Capture the cell that displays the provided text and extract its (x, y) central coordinate. 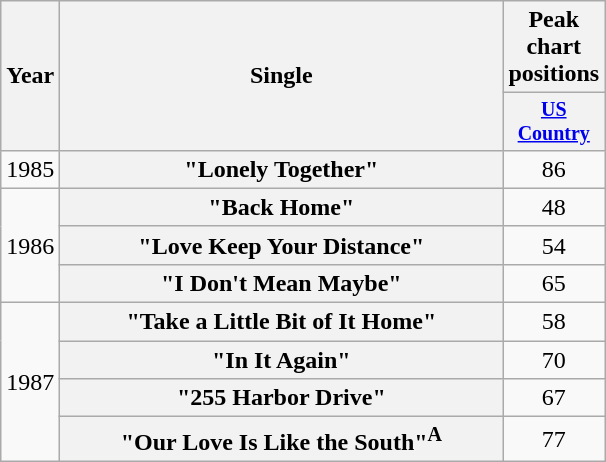
"Take a Little Bit of It Home" (282, 322)
"Love Keep Your Distance" (282, 245)
58 (554, 322)
"I Don't Mean Maybe" (282, 283)
54 (554, 245)
US Country (554, 122)
"Lonely Together" (282, 169)
65 (554, 283)
86 (554, 169)
Year (30, 76)
"In It Again" (282, 360)
"Our Love Is Like the South"A (282, 440)
48 (554, 207)
1985 (30, 169)
70 (554, 360)
77 (554, 440)
67 (554, 398)
"255 Harbor Drive" (282, 398)
"Back Home" (282, 207)
1987 (30, 382)
Single (282, 76)
1986 (30, 245)
Peak chartpositions (554, 47)
